Return [X, Y] of the center of cell containing provided text 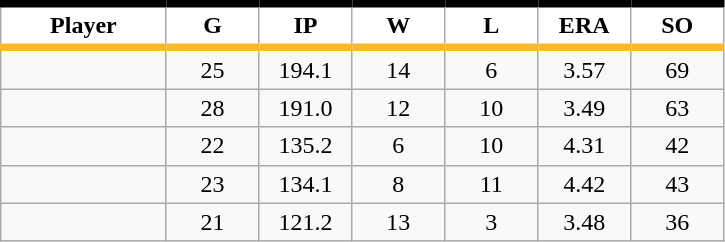
G [212, 26]
36 [678, 222]
11 [492, 184]
63 [678, 108]
IP [306, 26]
L [492, 26]
W [398, 26]
28 [212, 108]
4.31 [584, 146]
14 [398, 68]
3.49 [584, 108]
SO [678, 26]
23 [212, 184]
191.0 [306, 108]
25 [212, 68]
121.2 [306, 222]
3.48 [584, 222]
12 [398, 108]
3.57 [584, 68]
134.1 [306, 184]
ERA [584, 26]
3 [492, 222]
42 [678, 146]
194.1 [306, 68]
22 [212, 146]
8 [398, 184]
21 [212, 222]
Player [84, 26]
4.42 [584, 184]
69 [678, 68]
135.2 [306, 146]
13 [398, 222]
43 [678, 184]
